Search for the cell housing the specified text and yield its [X, Y] center coordinate. 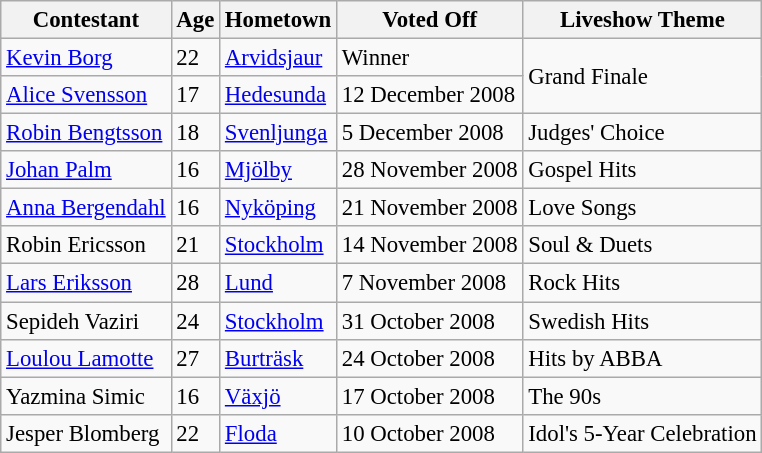
24 October 2008 [429, 358]
Yazmina Simic [86, 396]
Loulou Lamotte [86, 358]
Mjölby [278, 170]
Love Songs [642, 208]
Rock Hits [642, 283]
31 October 2008 [429, 321]
Swedish Hits [642, 321]
Arvidsjaur [278, 58]
21 November 2008 [429, 208]
12 December 2008 [429, 95]
Lars Eriksson [86, 283]
7 November 2008 [429, 283]
Hits by ABBA [642, 358]
Jesper Blomberg [86, 433]
17 October 2008 [429, 396]
Soul & Duets [642, 245]
The 90s [642, 396]
Robin Ericsson [86, 245]
28 [196, 283]
Svenljunga [278, 133]
28 November 2008 [429, 170]
Liveshow Theme [642, 20]
Floda [278, 433]
Kevin Borg [86, 58]
Nyköping [278, 208]
Age [196, 20]
10 October 2008 [429, 433]
24 [196, 321]
18 [196, 133]
Alice Svensson [86, 95]
Hometown [278, 20]
Sepideh Vaziri [86, 321]
Lund [278, 283]
Johan Palm [86, 170]
Grand Finale [642, 76]
17 [196, 95]
Idol's 5-Year Celebration [642, 433]
Robin Bengtsson [86, 133]
Winner [429, 58]
27 [196, 358]
14 November 2008 [429, 245]
5 December 2008 [429, 133]
Voted Off [429, 20]
Contestant [86, 20]
Gospel Hits [642, 170]
Växjö [278, 396]
Judges' Choice [642, 133]
Burträsk [278, 358]
21 [196, 245]
Anna Bergendahl [86, 208]
Hedesunda [278, 95]
